Locate the cell with the specified text and output its (X, Y) center coordinate. 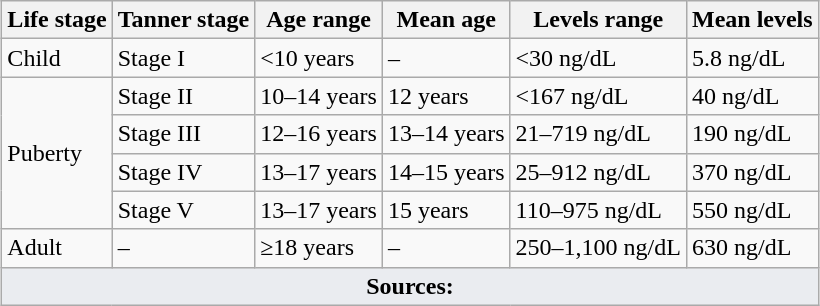
Stage II (183, 96)
14–15 years (446, 172)
110–975 ng/dL (598, 210)
Puberty (57, 153)
550 ng/dL (752, 210)
12 years (446, 96)
Stage III (183, 134)
5.8 ng/dL (752, 58)
Mean levels (752, 20)
≥18 years (319, 248)
12–16 years (319, 134)
Child (57, 58)
Adult (57, 248)
Age range (319, 20)
25–912 ng/dL (598, 172)
<10 years (319, 58)
Tanner stage (183, 20)
13–14 years (446, 134)
Stage V (183, 210)
10–14 years (319, 96)
<167 ng/dL (598, 96)
21–719 ng/dL (598, 134)
190 ng/dL (752, 134)
40 ng/dL (752, 96)
370 ng/dL (752, 172)
630 ng/dL (752, 248)
250–1,100 ng/dL (598, 248)
Mean age (446, 20)
<30 ng/dL (598, 58)
Life stage (57, 20)
Stage IV (183, 172)
Stage I (183, 58)
15 years (446, 210)
Levels range (598, 20)
Sources: (410, 286)
